Search for the cell housing the specified text and yield its (X, Y) center coordinate. 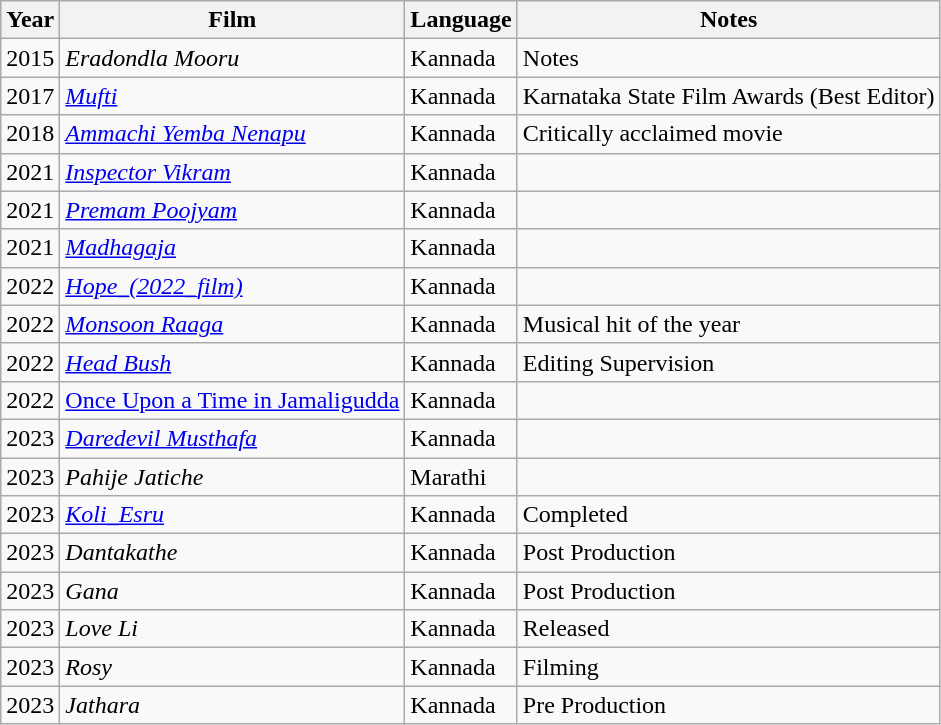
Gana (232, 591)
Inspector Vikram (232, 172)
Monsoon Raaga (232, 324)
Musical hit of the year (728, 324)
Love Li (232, 629)
Jathara (232, 705)
Premam Poojyam (232, 210)
Filming (728, 667)
Pahije Jatiche (232, 477)
Critically acclaimed movie (728, 134)
Koli_Esru (232, 515)
Year (30, 20)
Eradondla Mooru (232, 58)
Marathi (461, 477)
Rosy (232, 667)
Pre Production (728, 705)
Ammachi Yemba Nenapu (232, 134)
Dantakathe (232, 553)
Language (461, 20)
2017 (30, 96)
Head Bush (232, 362)
Madhagaja (232, 248)
Mufti (232, 96)
Hope_(2022_film) (232, 286)
Karnataka State Film Awards (Best Editor) (728, 96)
Film (232, 20)
2015 (30, 58)
Daredevil Musthafa (232, 438)
Editing Supervision (728, 362)
2018 (30, 134)
Completed (728, 515)
Released (728, 629)
Once Upon a Time in Jamaligudda (232, 400)
